Identify which cell holds the provided text, then report its (x, y) central coordinate. 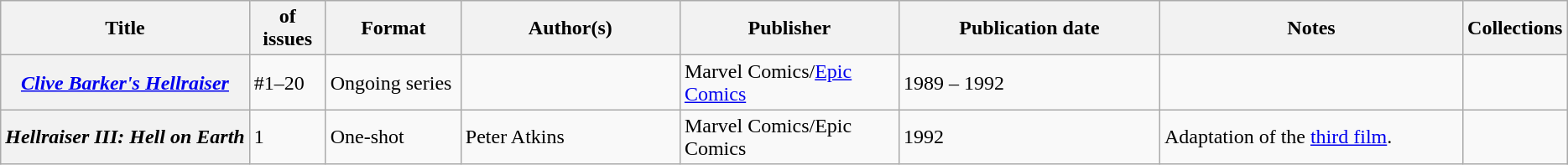
Format (393, 28)
1989 – 1992 (1029, 82)
of issues (287, 28)
Ongoing series (393, 82)
Title (125, 28)
Publication date (1029, 28)
Author(s) (570, 28)
Publisher (789, 28)
1 (287, 137)
#1–20 (287, 82)
Adaptation of the third film. (1310, 137)
Collections (1515, 28)
Notes (1310, 28)
Peter Atkins (570, 137)
One-shot (393, 137)
1992 (1029, 137)
Hellraiser III: Hell on Earth (125, 137)
Clive Barker's Hellraiser (125, 82)
